Return (X, Y) of the center of cell containing provided text 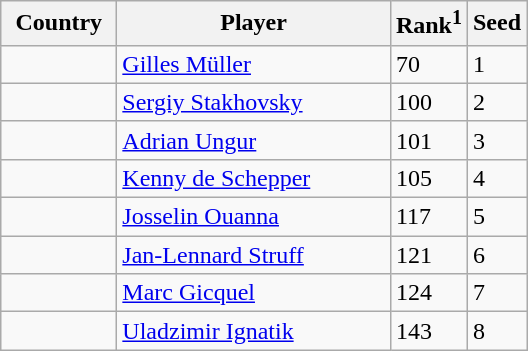
101 (428, 140)
Player (254, 24)
Uladzimir Ignatik (254, 331)
Jan-Lennard Struff (254, 255)
Josselin Ouanna (254, 217)
5 (496, 217)
7 (496, 293)
Rank1 (428, 24)
105 (428, 178)
Marc Gicquel (254, 293)
4 (496, 178)
Seed (496, 24)
Sergiy Stakhovsky (254, 102)
70 (428, 64)
2 (496, 102)
124 (428, 293)
100 (428, 102)
6 (496, 255)
Gilles Müller (254, 64)
117 (428, 217)
Kenny de Schepper (254, 178)
3 (496, 140)
121 (428, 255)
8 (496, 331)
1 (496, 64)
Adrian Ungur (254, 140)
143 (428, 331)
Country (59, 24)
